Identify which cell holds the provided text, then report its [x, y] central coordinate. 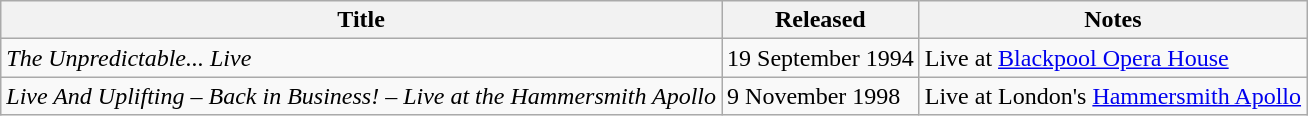
19 September 1994 [821, 58]
Live And Uplifting – Back in Business! – Live at the Hammersmith Apollo [362, 96]
9 November 1998 [821, 96]
The Unpredictable... Live [362, 58]
Title [362, 20]
Released [821, 20]
Notes [1112, 20]
Live at Blackpool Opera House [1112, 58]
Live at London's Hammersmith Apollo [1112, 96]
